Locate the cell with the specified text and output its [X, Y] center coordinate. 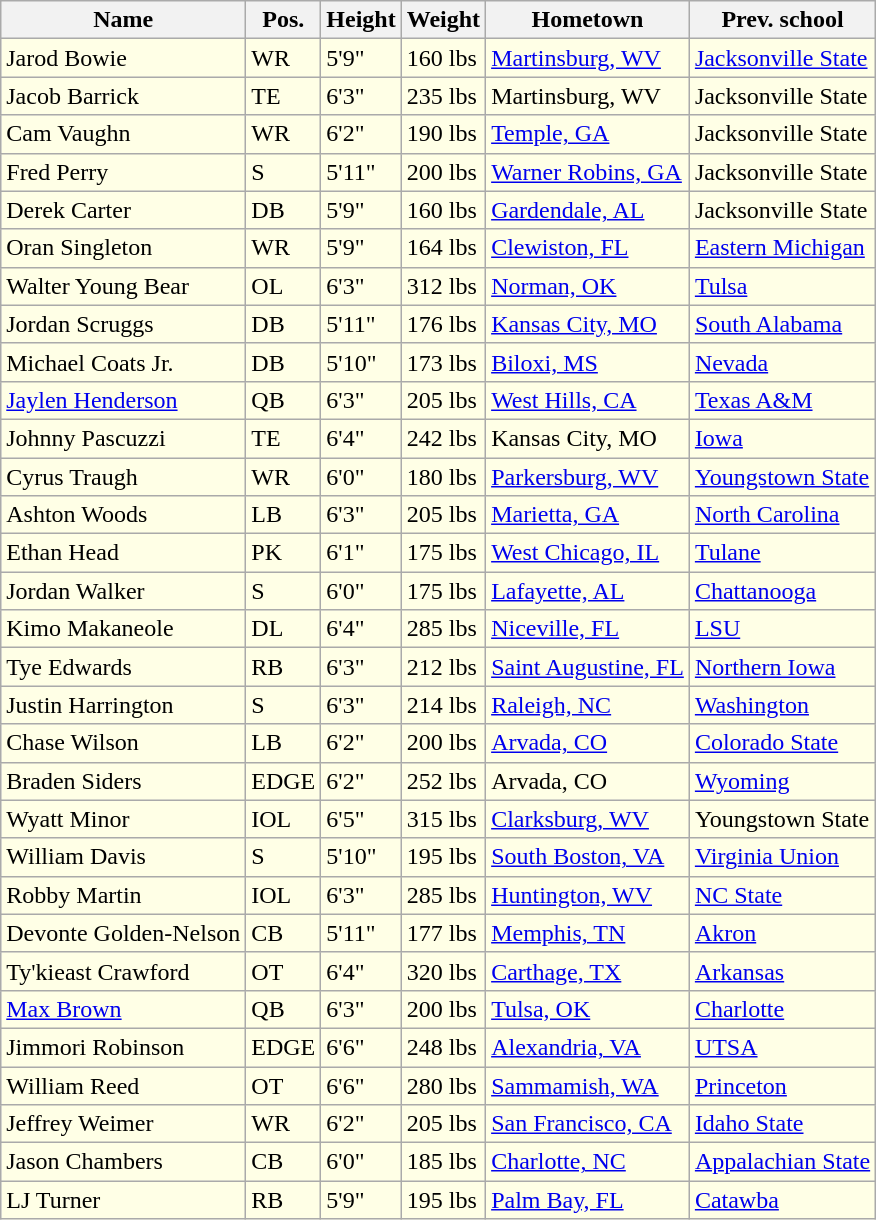
Tulsa [782, 286]
Sammamish, WA [588, 1085]
Wyatt Minor [124, 819]
South Alabama [782, 324]
248 lbs [443, 1047]
Jimmori Robinson [124, 1047]
Jaylen Henderson [124, 400]
Weight [443, 20]
6'5" [361, 819]
Temple, GA [588, 134]
Fred Perry [124, 172]
Biloxi, MS [588, 362]
NC State [782, 895]
Northern Iowa [782, 667]
Chattanooga [782, 591]
180 lbs [443, 477]
Parkersburg, WV [588, 477]
West Chicago, IL [588, 553]
Nevada [782, 362]
OL [284, 286]
Memphis, TN [588, 933]
Huntington, WV [588, 895]
Braden Siders [124, 781]
Jason Chambers [124, 1162]
Tulane [782, 553]
Texas A&M [782, 400]
Tye Edwards [124, 667]
Height [361, 20]
312 lbs [443, 286]
LJ Turner [124, 1200]
Eastern Michigan [782, 248]
Clewiston, FL [588, 248]
Devonte Golden-Nelson [124, 933]
Lafayette, AL [588, 591]
Tulsa, OK [588, 1009]
315 lbs [443, 819]
Iowa [782, 438]
Walter Young Bear [124, 286]
Princeton [782, 1085]
Michael Coats Jr. [124, 362]
Jordan Scruggs [124, 324]
West Hills, CA [588, 400]
Gardendale, AL [588, 210]
Jeffrey Weimer [124, 1124]
Max Brown [124, 1009]
164 lbs [443, 248]
Justin Harrington [124, 705]
185 lbs [443, 1162]
176 lbs [443, 324]
Ty'kieast Crawford [124, 971]
6'1" [361, 553]
Name [124, 20]
Clarksburg, WV [588, 819]
Chase Wilson [124, 743]
Johnny Pascuzzi [124, 438]
San Francisco, CA [588, 1124]
DL [284, 629]
Washington [782, 705]
212 lbs [443, 667]
Charlotte [782, 1009]
Robby Martin [124, 895]
Prev. school [782, 20]
Ethan Head [124, 553]
177 lbs [443, 933]
Hometown [588, 20]
280 lbs [443, 1085]
William Davis [124, 857]
Carthage, TX [588, 971]
Cyrus Traugh [124, 477]
Oran Singleton [124, 248]
William Reed [124, 1085]
190 lbs [443, 134]
252 lbs [443, 781]
Warner Robins, GA [588, 172]
LSU [782, 629]
Derek Carter [124, 210]
Niceville, FL [588, 629]
Catawba [782, 1200]
Jarod Bowie [124, 58]
214 lbs [443, 705]
Jacob Barrick [124, 96]
Alexandria, VA [588, 1047]
South Boston, VA [588, 857]
Idaho State [782, 1124]
Palm Bay, FL [588, 1200]
Wyoming [782, 781]
Jordan Walker [124, 591]
Kimo Makaneole [124, 629]
Colorado State [782, 743]
Akron [782, 933]
173 lbs [443, 362]
Virginia Union [782, 857]
UTSA [782, 1047]
235 lbs [443, 96]
Cam Vaughn [124, 134]
320 lbs [443, 971]
PK [284, 553]
Raleigh, NC [588, 705]
North Carolina [782, 515]
Pos. [284, 20]
Ashton Woods [124, 515]
Marietta, GA [588, 515]
Charlotte, NC [588, 1162]
Arkansas [782, 971]
242 lbs [443, 438]
Saint Augustine, FL [588, 667]
Appalachian State [782, 1162]
Norman, OK [588, 286]
